For the text-containing cell, return its midpoint in [x, y] coordinate format. 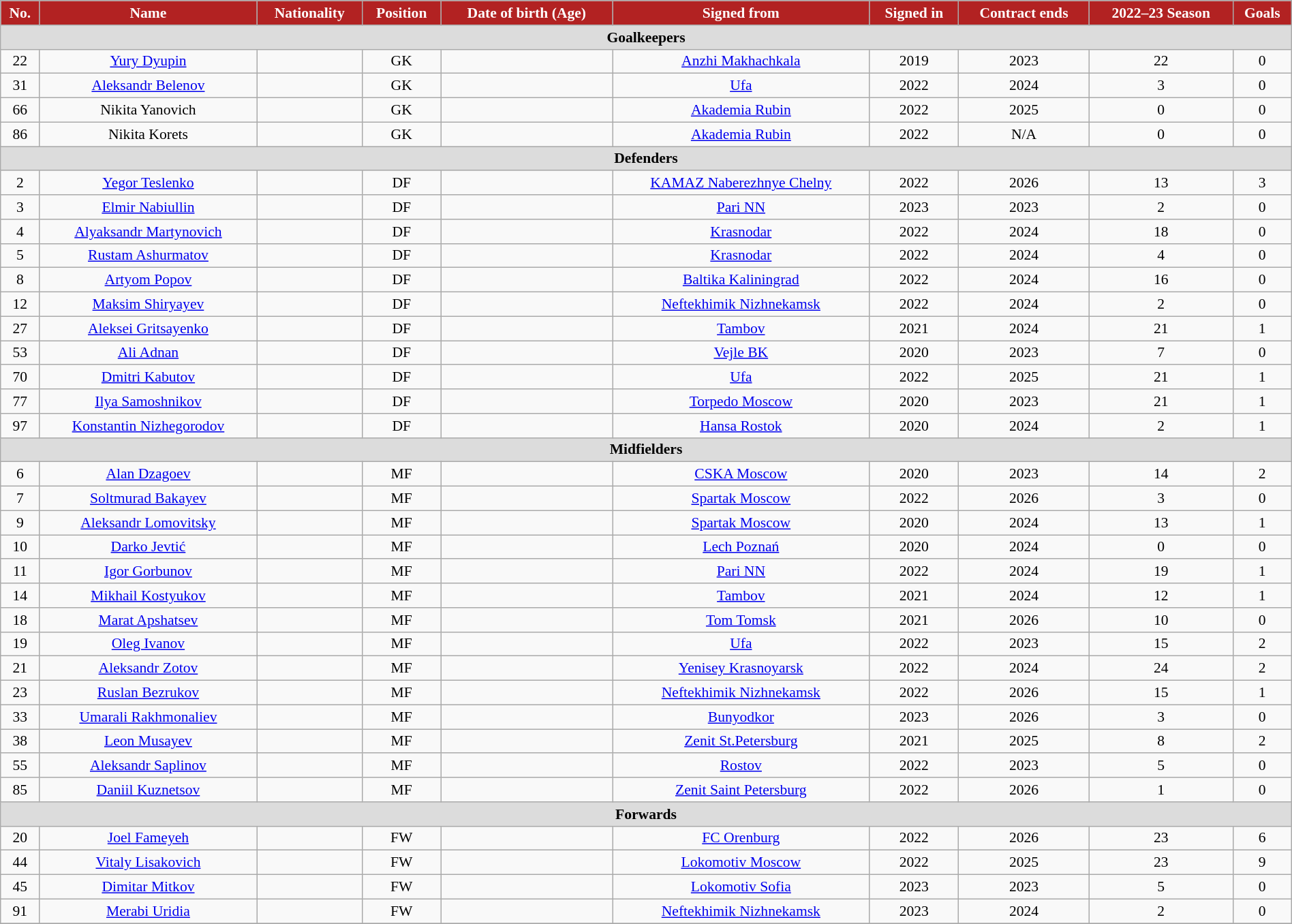
2022–23 Season [1161, 13]
Dmitri Kabutov [149, 378]
Nationality [309, 13]
70 [20, 378]
Signed from [741, 13]
Konstantin Nizhegorodov [149, 426]
Maksim Shiryayev [149, 305]
Lokomotiv Sofia [741, 887]
Ali Adnan [149, 353]
66 [20, 110]
Aleksandr Saplinov [149, 766]
Zenit St.Petersburg [741, 741]
Torpedo Moscow [741, 401]
Alan Dzagoev [149, 474]
Rustam Ashurmatov [149, 256]
Darko Jevtić [149, 547]
Merabi Uridia [149, 911]
Nikita Yanovich [149, 110]
Contract ends [1024, 13]
Oleg Ivanov [149, 644]
Yenisey Krasnoyarsk [741, 668]
Midfielders [646, 450]
Umarali Rakhmonaliev [149, 717]
86 [20, 134]
Rostov [741, 766]
Aleksandr Zotov [149, 668]
Dimitar Mitkov [149, 887]
Zenit Saint Petersburg [741, 790]
Artyom Popov [149, 280]
Ruslan Bezrukov [149, 693]
Aleksandr Lomovitsky [149, 523]
91 [20, 911]
Elmir Nabiullin [149, 207]
2019 [914, 61]
Tom Tomsk [741, 620]
31 [20, 86]
33 [20, 717]
Bunyodkor [741, 717]
KAMAZ Naberezhnye Chelny [741, 183]
Mikhail Kostyukov [149, 596]
Ilya Samoshnikov [149, 401]
20 [20, 838]
24 [1161, 668]
Lokomotiv Moscow [741, 863]
77 [20, 401]
Aleksei Gritsayenko [149, 328]
Goalkeepers [646, 37]
Baltika Kaliningrad [741, 280]
Position [402, 13]
16 [1161, 280]
No. [20, 13]
Hansa Rostok [741, 426]
27 [20, 328]
11 [20, 572]
Vejle BK [741, 353]
Goals [1262, 13]
Anzhi Makhachkala [741, 61]
53 [20, 353]
44 [20, 863]
Aleksandr Belenov [149, 86]
Marat Apshatsev [149, 620]
Igor Gorbunov [149, 572]
Name [149, 13]
Alyaksandr Martynovich [149, 232]
Date of birth (Age) [527, 13]
Yury Dyupin [149, 61]
97 [20, 426]
Signed in [914, 13]
N/A [1024, 134]
CSKA Moscow [741, 474]
Nikita Korets [149, 134]
Soltmurad Bakayev [149, 499]
Daniil Kuznetsov [149, 790]
Yegor Teslenko [149, 183]
55 [20, 766]
FC Orenburg [741, 838]
38 [20, 741]
45 [20, 887]
Lech Poznań [741, 547]
Defenders [646, 159]
Vitaly Lisakovich [149, 863]
85 [20, 790]
Leon Musayev [149, 741]
Joel Fameyeh [149, 838]
Forwards [646, 814]
